Pinpoint the cell where the given text exists, returning its [X, Y] midpoint coordinate. 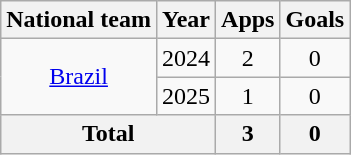
Year [186, 20]
Brazil [79, 77]
3 [248, 134]
Apps [248, 20]
1 [248, 96]
National team [79, 20]
2024 [186, 58]
2025 [186, 96]
Goals [315, 20]
2 [248, 58]
Total [108, 134]
